For the text-containing cell, return its midpoint in (x, y) coordinate format. 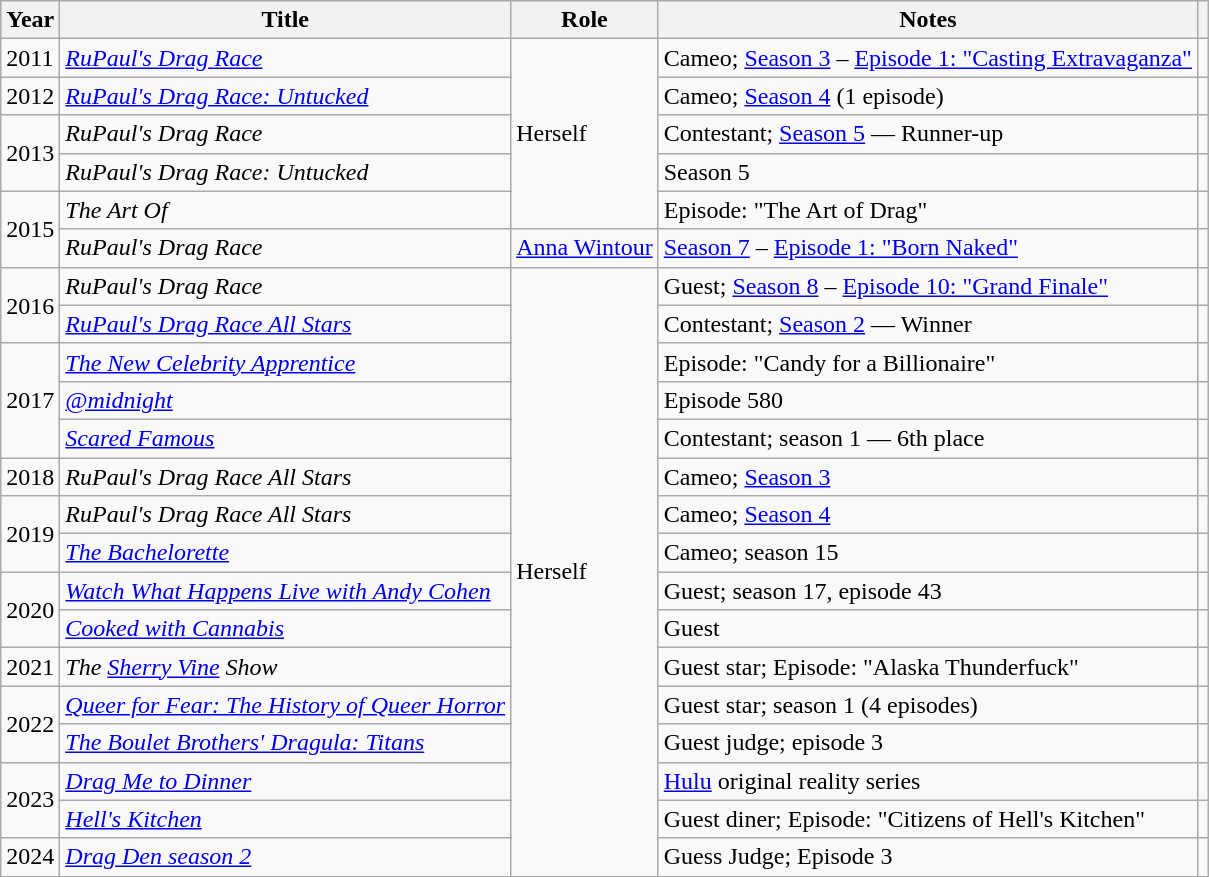
Cooked with Cannabis (286, 629)
Year (30, 20)
The Boulet Brothers' Dragula: Titans (286, 743)
Guest; season 17, episode 43 (928, 591)
Guest (928, 629)
2021 (30, 667)
Watch What Happens Live with Andy Cohen (286, 591)
The Bachelorette (286, 553)
Guest diner; Episode: "Citizens of Hell's Kitchen" (928, 819)
2024 (30, 857)
The Art Of (286, 210)
2013 (30, 153)
Cameo; Season 4 (928, 515)
Notes (928, 20)
Scared Famous (286, 438)
Contestant; Season 2 — Winner (928, 324)
Cameo; Season 3 – Episode 1: "Casting Extravaganza" (928, 58)
Episode: "The Art of Drag" (928, 210)
2023 (30, 800)
Guest star; season 1 (4 episodes) (928, 705)
2022 (30, 724)
Guest; Season 8 – Episode 10: "Grand Finale" (928, 286)
Guess Judge; Episode 3 (928, 857)
Hell's Kitchen (286, 819)
Cameo; Season 4 (1 episode) (928, 96)
2011 (30, 58)
Hulu original reality series (928, 781)
Title (286, 20)
Drag Me to Dinner (286, 781)
Contestant; Season 5 — Runner-up (928, 134)
2015 (30, 229)
Queer for Fear: The History of Queer Horror (286, 705)
Cameo; season 15 (928, 553)
Episode 580 (928, 400)
@midnight (286, 400)
Season 5 (928, 172)
Anna Wintour (585, 248)
Guest judge; episode 3 (928, 743)
Season 7 – Episode 1: "Born Naked" (928, 248)
2017 (30, 400)
Contestant; season 1 — 6th place (928, 438)
Episode: "Candy for a Billionaire" (928, 362)
2012 (30, 96)
2016 (30, 305)
Drag Den season 2 (286, 857)
The New Celebrity Apprentice (286, 362)
Guest star; Episode: "Alaska Thunderfuck" (928, 667)
2018 (30, 477)
Role (585, 20)
2019 (30, 534)
The Sherry Vine Show (286, 667)
2020 (30, 610)
Cameo; Season 3 (928, 477)
